From the cell containing the given text, extract its center point as [x, y] coordinate. 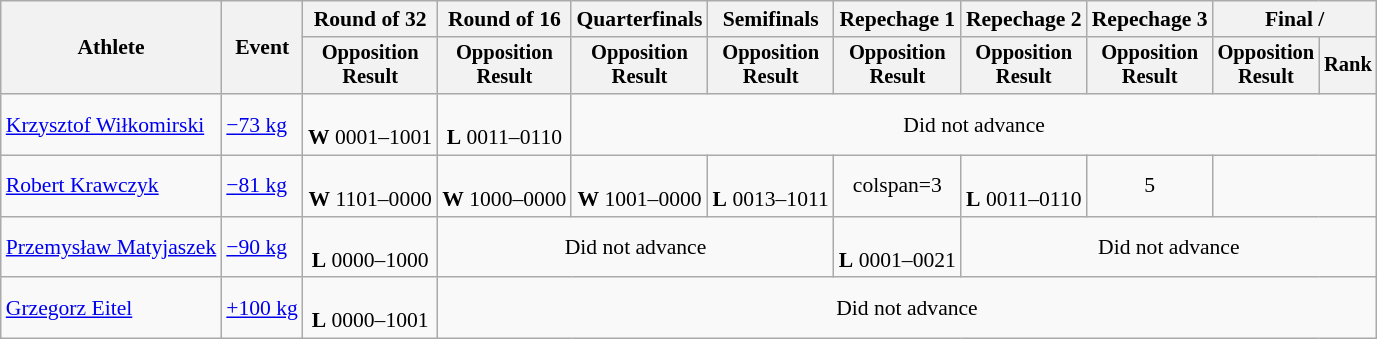
Repechage 2 [1024, 19]
Rank [1348, 66]
Round of 16 [504, 19]
Krzysztof Wiłkomirski [112, 124]
W 1000–0000 [504, 186]
+100 kg [262, 308]
Grzegorz Eitel [112, 308]
W 0001–1001 [370, 124]
Przemysław Matyjaszek [112, 248]
Athlete [112, 48]
Quarterfinals [639, 19]
Repechage 1 [898, 19]
L 0001–0021 [898, 248]
colspan=3 [898, 186]
W 1001–0000 [639, 186]
W 1101–0000 [370, 186]
L 0013–1011 [771, 186]
Round of 32 [370, 19]
−81 kg [262, 186]
Robert Krawczyk [112, 186]
−73 kg [262, 124]
−90 kg [262, 248]
Repechage 3 [1150, 19]
L 0000–1000 [370, 248]
L 0000–1001 [370, 308]
5 [1150, 186]
Event [262, 48]
Final / [1295, 19]
Semifinals [771, 19]
